Capture the cell that displays the provided text and extract its [X, Y] central coordinate. 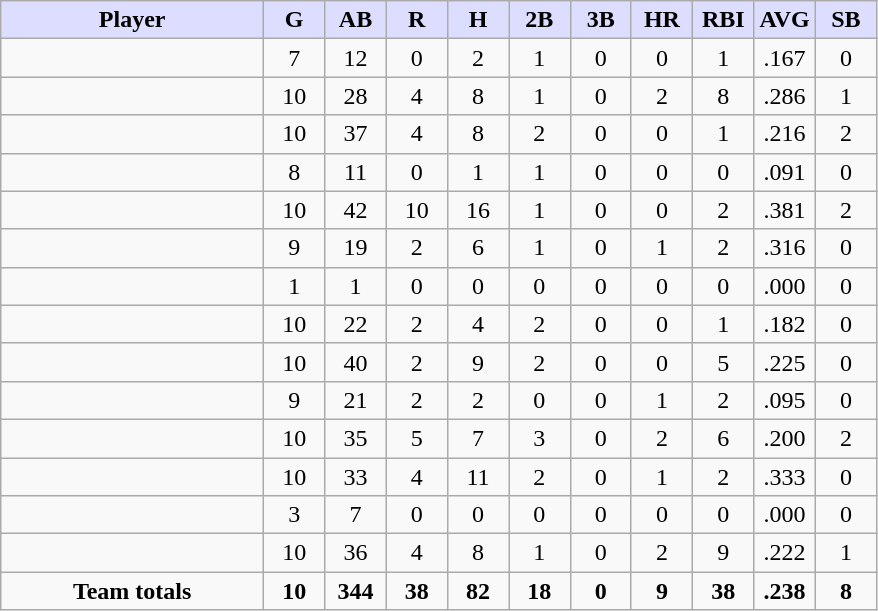
16 [478, 210]
.182 [784, 324]
3B [600, 20]
.316 [784, 248]
.225 [784, 362]
.095 [784, 400]
21 [356, 400]
.238 [784, 591]
.091 [784, 172]
.381 [784, 210]
2B [540, 20]
AVG [784, 20]
H [478, 20]
18 [540, 591]
RBI [724, 20]
344 [356, 591]
Player [132, 20]
.200 [784, 438]
.167 [784, 58]
22 [356, 324]
42 [356, 210]
40 [356, 362]
33 [356, 477]
35 [356, 438]
82 [478, 591]
37 [356, 134]
G [294, 20]
Team totals [132, 591]
R [416, 20]
.286 [784, 96]
36 [356, 553]
.216 [784, 134]
28 [356, 96]
.333 [784, 477]
.222 [784, 553]
AB [356, 20]
HR [662, 20]
SB [846, 20]
19 [356, 248]
12 [356, 58]
